Provide the [x, y] coordinate of the cell's center where the given text is located.  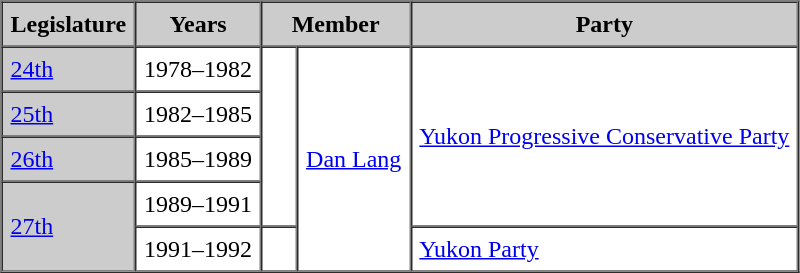
26th [69, 158]
Member [336, 24]
25th [69, 114]
Legislature [69, 24]
24th [69, 68]
Yukon Party [604, 248]
1985–1989 [198, 158]
1991–1992 [198, 248]
27th [69, 227]
Yukon Progressive Conservative Party [604, 136]
Years [198, 24]
1978–1982 [198, 68]
1982–1985 [198, 114]
Party [604, 24]
1989–1991 [198, 204]
Dan Lang [354, 158]
